Locate the cell with the specified text and output its [X, Y] center coordinate. 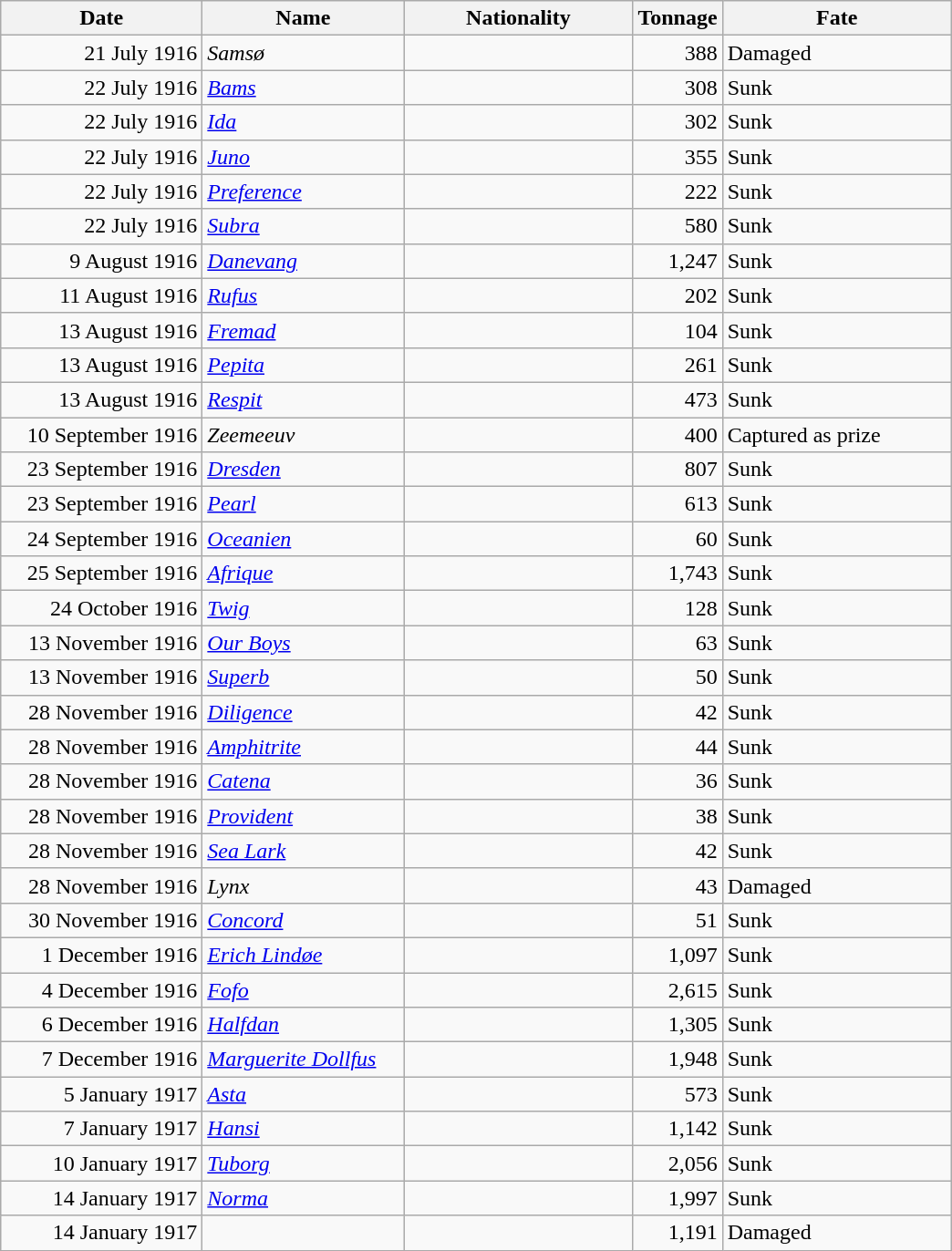
51 [678, 920]
Subra [303, 226]
Nationality [518, 18]
1,191 [678, 1233]
2,615 [678, 989]
Preference [303, 191]
1,948 [678, 1060]
4 December 1916 [102, 989]
21 July 1916 [102, 53]
302 [678, 122]
1,247 [678, 261]
Twig [303, 608]
308 [678, 88]
7 January 1917 [102, 1129]
Tuborg [303, 1163]
400 [678, 435]
Bams [303, 88]
222 [678, 191]
10 September 1916 [102, 435]
Fremad [303, 330]
44 [678, 747]
24 September 1916 [102, 539]
7 December 1916 [102, 1060]
202 [678, 295]
50 [678, 677]
Zeemeeuv [303, 435]
11 August 1916 [102, 295]
Concord [303, 920]
Asta [303, 1094]
Tonnage [678, 18]
Halfdan [303, 1025]
9 August 1916 [102, 261]
807 [678, 470]
473 [678, 399]
Fate [837, 18]
Captured as prize [837, 435]
1,743 [678, 574]
2,056 [678, 1163]
Hansi [303, 1129]
Our Boys [303, 643]
Pepita [303, 365]
6 December 1916 [102, 1025]
Danevang [303, 261]
Date [102, 18]
1,097 [678, 955]
573 [678, 1094]
5 January 1917 [102, 1094]
Sea Lark [303, 851]
Diligence [303, 712]
1 December 1916 [102, 955]
Provident [303, 816]
63 [678, 643]
Pearl [303, 504]
613 [678, 504]
Rufus [303, 295]
43 [678, 885]
Oceanien [303, 539]
10 January 1917 [102, 1163]
388 [678, 53]
Marguerite Dollfus [303, 1060]
1,997 [678, 1198]
Afrique [303, 574]
Lynx [303, 885]
580 [678, 226]
36 [678, 781]
355 [678, 157]
Name [303, 18]
1,305 [678, 1025]
Samsø [303, 53]
Fofo [303, 989]
261 [678, 365]
Respit [303, 399]
104 [678, 330]
38 [678, 816]
24 October 1916 [102, 608]
1,142 [678, 1129]
30 November 1916 [102, 920]
Superb [303, 677]
Ida [303, 122]
Catena [303, 781]
Amphitrite [303, 747]
60 [678, 539]
128 [678, 608]
Erich Lindøe [303, 955]
Dresden [303, 470]
Juno [303, 157]
25 September 1916 [102, 574]
Norma [303, 1198]
